Search for the cell housing the specified text and yield its [x, y] center coordinate. 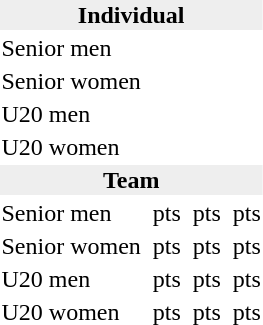
Individual [131, 15]
U20 women [71, 147]
Team [131, 180]
